From the cell containing the given text, extract its center point as (x, y) coordinate. 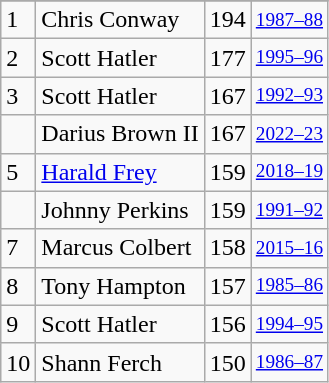
1992–93 (289, 96)
Chris Conway (120, 20)
1 (18, 20)
2 (18, 58)
Harald Frey (120, 172)
Shann Ferch (120, 362)
2015–16 (289, 248)
7 (18, 248)
3 (18, 96)
1985–86 (289, 286)
10 (18, 362)
157 (228, 286)
Darius Brown II (120, 134)
2022–23 (289, 134)
177 (228, 58)
2018–19 (289, 172)
5 (18, 172)
1986–87 (289, 362)
158 (228, 248)
8 (18, 286)
Tony Hampton (120, 286)
1995–96 (289, 58)
1987–88 (289, 20)
1994–95 (289, 324)
9 (18, 324)
150 (228, 362)
1991–92 (289, 210)
156 (228, 324)
Johnny Perkins (120, 210)
Marcus Colbert (120, 248)
194 (228, 20)
